Provide the [x, y] coordinate of the cell's center where the given text is located.  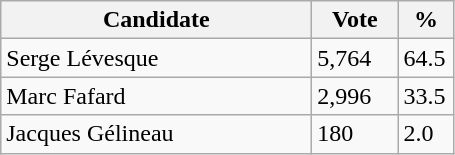
Jacques Gélineau [156, 134]
Vote [355, 20]
Marc Fafard [156, 96]
5,764 [355, 58]
2,996 [355, 96]
Candidate [156, 20]
33.5 [426, 96]
2.0 [426, 134]
64.5 [426, 58]
% [426, 20]
180 [355, 134]
Serge Lévesque [156, 58]
